Return the (X, Y) coordinate for the center point of the cell that contains the specified text.  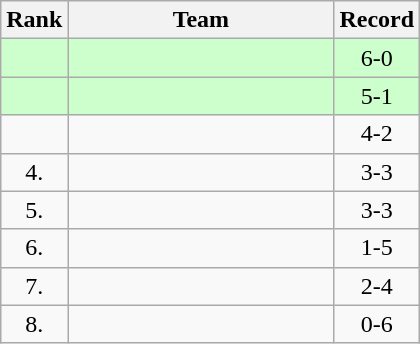
Team (201, 20)
4-2 (377, 134)
0-6 (377, 324)
7. (34, 286)
8. (34, 324)
6. (34, 248)
5. (34, 210)
4. (34, 172)
Record (377, 20)
6-0 (377, 58)
Rank (34, 20)
5-1 (377, 96)
2-4 (377, 286)
1-5 (377, 248)
